From the cell containing the given text, extract its center point as [X, Y] coordinate. 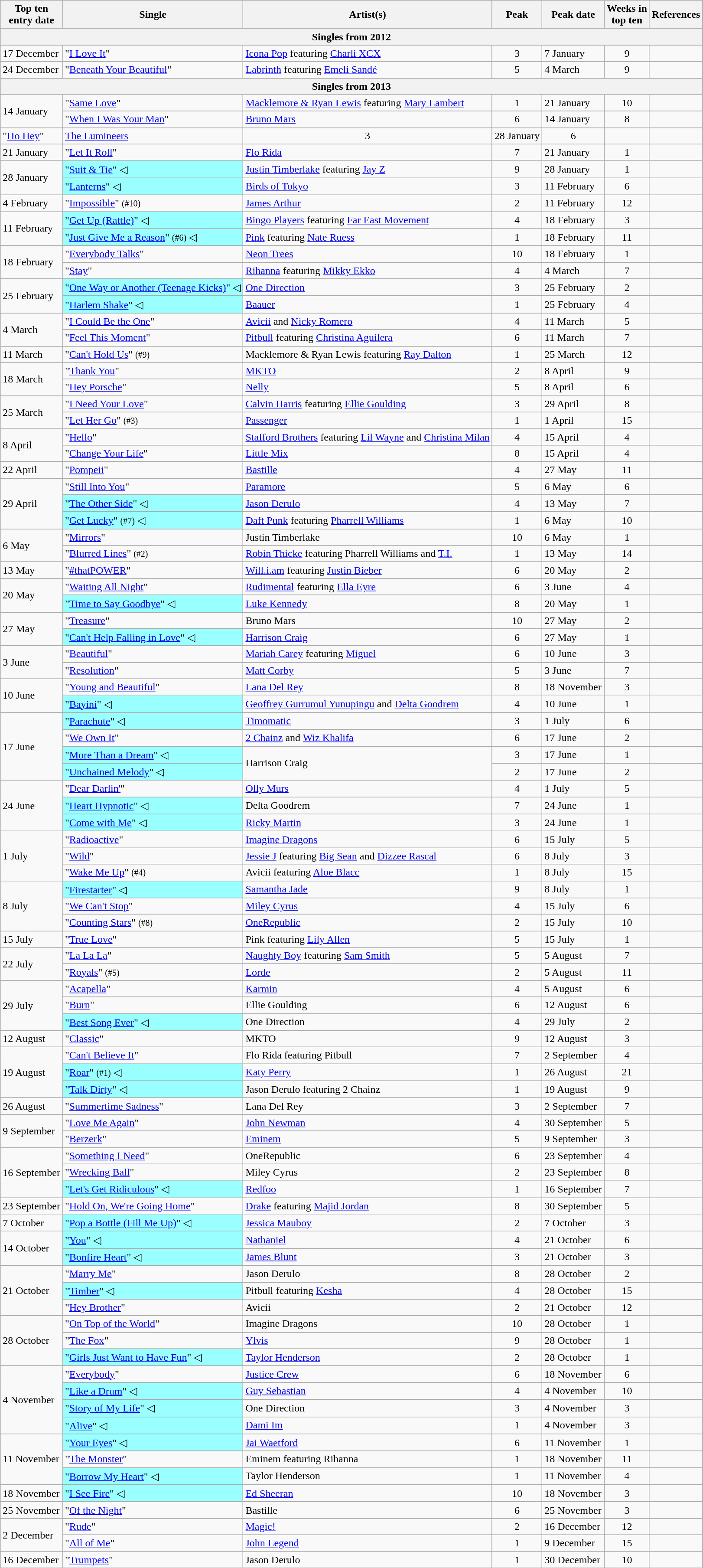
John Legend [368, 1543]
Olly Murs [368, 789]
21 [627, 1072]
Samantha Jade [368, 889]
30 December [573, 1560]
"Ho Hey" [32, 136]
"Get Up (Rattle)" ◁ [153, 220]
"Can't Hold Us" (#9) [153, 354]
Jessie J featuring Big Sean and Dizzee Rascal [368, 856]
"Story of My Life" ◁ [153, 1408]
Artist(s) [368, 15]
Flo Rida featuring Pitbull [368, 1055]
Justin Timberlake [368, 537]
Jason Derulo featuring 2 Chainz [368, 1089]
Delta Goodrem [368, 806]
"Just Give Me a Reason" (#6) ◁ [153, 237]
"We Own It" [153, 738]
Icona Pop featuring Charli XCX [368, 53]
"Bayini" ◁ [153, 704]
"I Love It" [153, 53]
Singles from 2012 [351, 37]
Matt Corby [368, 670]
"Trumpets" [153, 1560]
Top tenentry date [32, 15]
17 December [32, 53]
"Harlem Shake" ◁ [153, 304]
"Radioactive" [153, 840]
Magic! [368, 1526]
Justin Timberlake featuring Jay Z [368, 169]
Drake featuring Majid Jordan [368, 1206]
Pitbull featuring Kesha [368, 1290]
"Time to Say Goodbye" ◁ [153, 604]
Jessica Mauboy [368, 1223]
"Borrow My Heart" ◁ [153, 1476]
"Heart Hypnotic" ◁ [153, 806]
"Bonfire Heart" ◁ [153, 1257]
Baauer [368, 304]
Ylvis [368, 1340]
"I See Fire" ◁ [153, 1493]
Pitbull featuring Christina Aguilera [368, 338]
"Can't Believe It" [153, 1055]
"All of Me" [153, 1543]
Little Mix [368, 453]
"Everybody Talks" [153, 254]
9 December [573, 1543]
"Let's Get Ridiculous" ◁ [153, 1189]
"You" ◁ [153, 1240]
Karmin [368, 989]
"Roar" (#1) ◁ [153, 1072]
14 [627, 554]
Rudimental featuring Ella Eyre [368, 587]
Pink featuring Lily Allen [368, 939]
Eminem [368, 1139]
"Dear Darlin'" [153, 789]
"Same Love" [153, 103]
"Unchained Melody" ◁ [153, 772]
"Still Into You" [153, 486]
1 April [573, 420]
Rihanna featuring Mikky Ekko [368, 271]
Macklemore & Ryan Lewis featuring Mary Lambert [368, 103]
"Parachute" ◁ [153, 721]
"Rude" [153, 1526]
"Beneath Your Beautiful" [153, 70]
"Firestarter" ◁ [153, 889]
"Best Song Ever" ◁ [153, 1022]
"#thatPOWER" [153, 570]
"The Monster" [153, 1459]
"Lanterns" ◁ [153, 186]
"Hey Brother" [153, 1307]
"Marry Me" [153, 1274]
Guy Sebastian [368, 1391]
Dami Im [368, 1425]
"Everybody" [153, 1374]
"True Love" [153, 939]
"Acapella" [153, 989]
Daft Punk featuring Pharrell Williams [368, 520]
Justice Crew [368, 1374]
Ellie Goulding [368, 1005]
"Girls Just Want to Have Fun" ◁ [153, 1357]
"Mirrors" [153, 537]
"More Than a Dream" ◁ [153, 755]
Avicii featuring Aloe Blacc [368, 872]
Geoffrey Gurrumul Yunupingu and Delta Goodrem [368, 704]
"On Top of the World" [153, 1324]
"Suit & Tie" ◁ [153, 169]
"One Way or Another (Teenage Kicks)" ◁ [153, 287]
"Burn" [153, 1005]
Naughty Boy featuring Sam Smith [368, 956]
Paramore [368, 486]
Ed Sheeran [368, 1493]
"I Need Your Love" [153, 404]
Passenger [368, 420]
Neon Trees [368, 254]
24 December [32, 70]
14 October [32, 1248]
"Young and Beautiful" [153, 687]
2 December [32, 1535]
"When I Was Your Man" [153, 119]
Ricky Martin [368, 823]
"Timber" ◁ [153, 1290]
Weeks intop ten [627, 15]
Katy Perry [368, 1072]
Avicii and Nicky Romero [368, 321]
"Treasure" [153, 621]
Flo Rida [368, 152]
Peak date [573, 15]
Peak [517, 15]
"Alive" ◁ [153, 1425]
The Lumineers [153, 136]
"Stay" [153, 271]
Nelly [368, 387]
"Wild" [153, 856]
"Your Eyes" ◁ [153, 1443]
"Summertime Sadness" [153, 1106]
Mariah Carey featuring Miguel [368, 654]
Pink featuring Nate Ruess [368, 237]
Singles from 2013 [351, 86]
"Pop a Bottle (Fill Me Up)" ◁ [153, 1223]
"The Other Side" ◁ [153, 503]
James Blunt [368, 1257]
"Wake Me Up" (#4) [153, 872]
Calvin Harris featuring Ellie Goulding [368, 404]
"Counting Stars" (#8) [153, 923]
22 July [32, 964]
Labrinth featuring Emeli Sandé [368, 70]
18 March [32, 379]
7 January [573, 53]
"The Fox" [153, 1340]
Timomatic [368, 721]
Avicii [368, 1307]
"I Could Be the One" [153, 321]
"Get Lucky" (#7) ◁ [153, 520]
Nathaniel [368, 1240]
"Something I Need" [153, 1156]
"Change Your Life" [153, 453]
Macklemore & Ryan Lewis featuring Ray Dalton [368, 354]
Luke Kennedy [368, 604]
James Arthur [368, 203]
Robin Thicke featuring Pharrell Williams and T.I. [368, 554]
"Resolution" [153, 670]
"Thank You" [153, 371]
"Blurred Lines" (#2) [153, 554]
4 February [32, 203]
"Come with Me" ◁ [153, 823]
"Talk Dirty" ◁ [153, 1089]
"Waiting All Night" [153, 587]
Bingo Players featuring Far East Movement [368, 220]
Single [153, 15]
2 Chainz and Wiz Khalifa [368, 738]
"We Can't Stop" [153, 906]
"Classic" [153, 1039]
22 April [32, 470]
"Love Me Again" [153, 1123]
"Impossible" (#10) [153, 203]
"Let It Roll" [153, 152]
"Of the Night" [153, 1510]
"La La La" [153, 956]
John Newman [368, 1123]
"Feel This Moment" [153, 338]
Birds of Tokyo [368, 186]
"Wrecking Ball" [153, 1172]
"Hey Porsche" [153, 387]
References [676, 15]
"Like a Drum" ◁ [153, 1391]
"Hello" [153, 437]
"Can't Help Falling in Love" ◁ [153, 637]
"Royals" (#5) [153, 972]
"Pompeii" [153, 470]
Redfoo [368, 1189]
Will.i.am featuring Justin Bieber [368, 570]
Stafford Brothers featuring Lil Wayne and Christina Milan [368, 437]
Jai Waetford [368, 1443]
"Hold On, We're Going Home" [153, 1206]
"Berzerk" [153, 1139]
"Let Her Go" (#3) [153, 420]
Lorde [368, 972]
"Beautiful" [153, 654]
Eminem featuring Rihanna [368, 1459]
